Locate the cell with the specified text and output its [x, y] center coordinate. 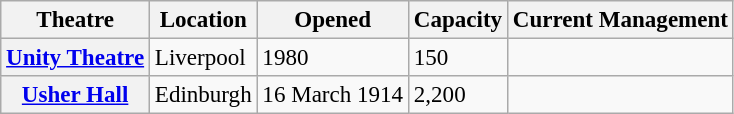
Usher Hall [76, 95]
16 March 1914 [332, 95]
2,200 [458, 95]
Capacity [458, 20]
Current Management [620, 20]
150 [458, 58]
Liverpool [203, 58]
Opened [332, 20]
1980 [332, 58]
Unity Theatre [76, 58]
Location [203, 20]
Edinburgh [203, 95]
Theatre [76, 20]
